Provide the [X, Y] coordinate of the cell's center where the given text is located.  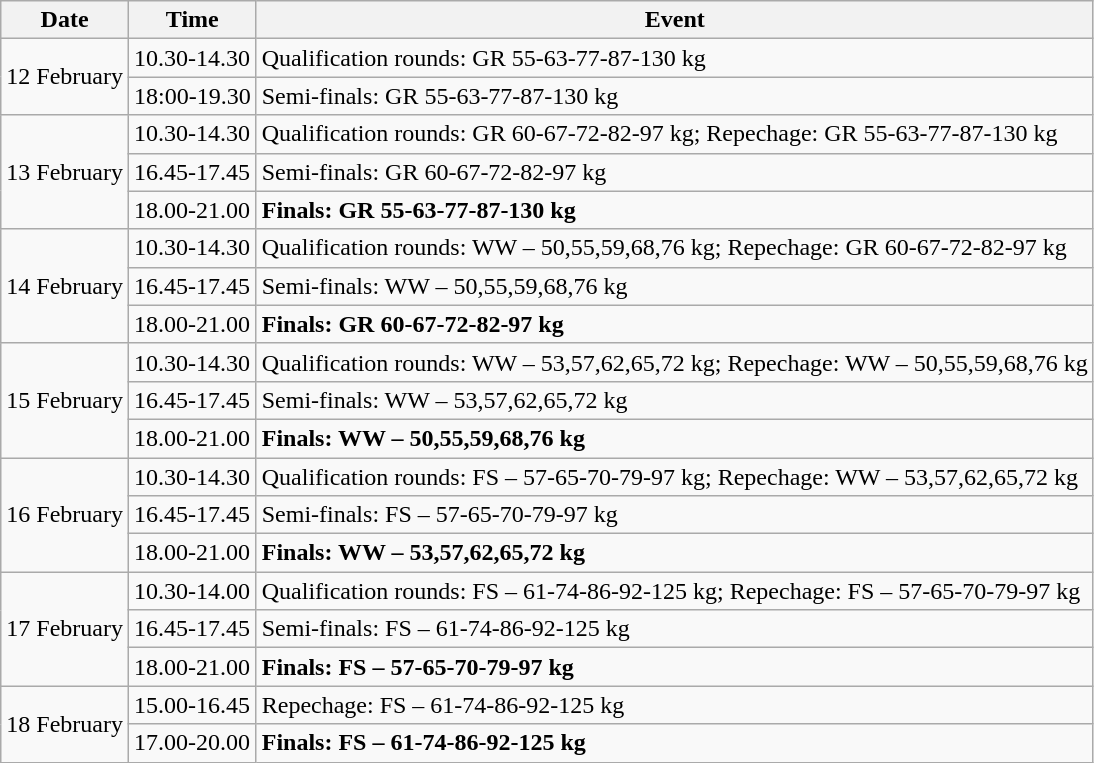
13 February [65, 172]
Semi-finals: GR 60-67-72-82-97 kg [674, 172]
18 February [65, 724]
Repechage: FS – 61-74-86-92-125 kg [674, 705]
Time [192, 20]
Qualification rounds: GR 55-63-77-87-130 kg [674, 58]
10.30-14.00 [192, 591]
16 February [65, 515]
14 February [65, 286]
Event [674, 20]
15.00-16.45 [192, 705]
17.00-20.00 [192, 743]
Finals: WW – 50,55,59,68,76 kg [674, 438]
Qualification rounds: WW – 50,55,59,68,76 kg; Repechage: GR 60-67-72-82-97 kg [674, 248]
Qualification rounds: FS – 57-65-70-79-97 kg; Repechage: WW – 53,57,62,65,72 kg [674, 477]
17 February [65, 629]
Qualification rounds: FS – 61-74-86-92-125 kg; Repechage: FS – 57-65-70-79-97 kg [674, 591]
Semi-finals: FS – 57-65-70-79-97 kg [674, 515]
Finals: FS – 61-74-86-92-125 kg [674, 743]
Finals: WW – 53,57,62,65,72 kg [674, 553]
12 February [65, 77]
Semi-finals: FS – 61-74-86-92-125 kg [674, 629]
Finals: GR 55-63-77-87-130 kg [674, 210]
Finals: FS – 57-65-70-79-97 kg [674, 667]
18:00-19.30 [192, 96]
Qualification rounds: WW – 53,57,62,65,72 kg; Repechage: WW – 50,55,59,68,76 kg [674, 362]
Semi-finals: WW – 50,55,59,68,76 kg [674, 286]
Qualification rounds: GR 60-67-72-82-97 kg; Repechage: GR 55-63-77-87-130 kg [674, 134]
Finals: GR 60-67-72-82-97 kg [674, 324]
Semi-finals: WW – 53,57,62,65,72 kg [674, 400]
15 February [65, 400]
Date [65, 20]
Semi-finals: GR 55-63-77-87-130 kg [674, 96]
